Pinpoint the cell where the given text exists, returning its (X, Y) midpoint coordinate. 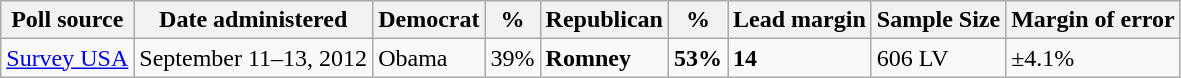
Date administered (254, 20)
September 11–13, 2012 (254, 58)
14 (800, 58)
606 LV (938, 58)
53% (698, 58)
Republican (604, 20)
±4.1% (1094, 58)
Margin of error (1094, 20)
Sample Size (938, 20)
Lead margin (800, 20)
Obama (429, 58)
Romney (604, 58)
Democrat (429, 20)
39% (512, 58)
Survey USA (68, 58)
Poll source (68, 20)
